Extract the (X, Y) coordinate from the center of the cell holding the provided text.  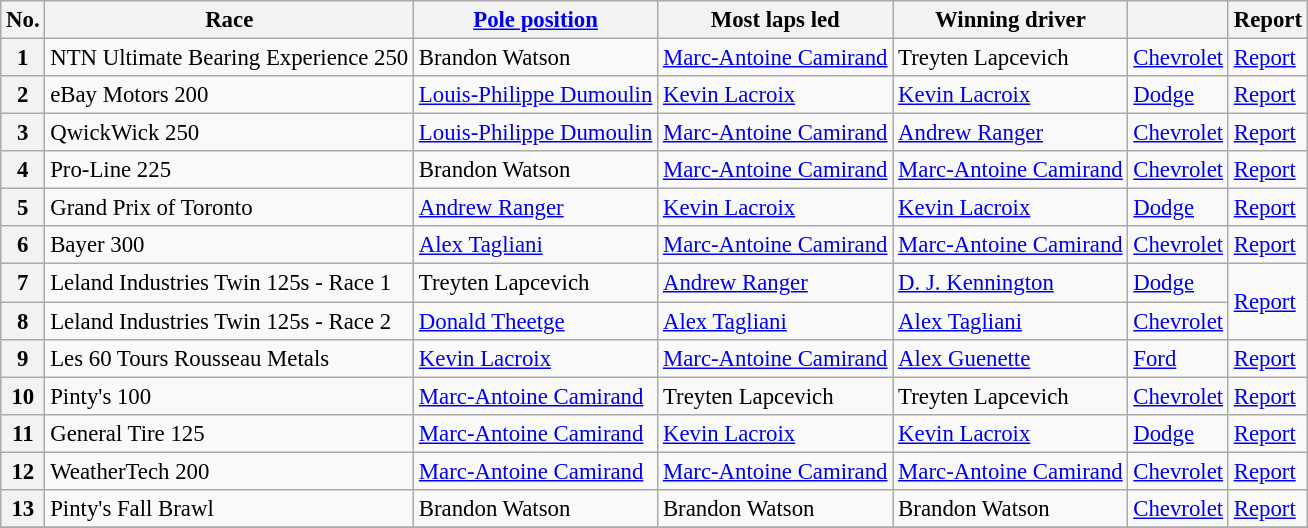
General Tire 125 (230, 433)
11 (23, 433)
8 (23, 321)
Ford (1178, 358)
WeatherTech 200 (230, 471)
7 (23, 283)
Alex Guenette (1010, 358)
2 (23, 95)
Leland Industries Twin 125s - Race 1 (230, 283)
4 (23, 170)
Donald Theetge (536, 321)
eBay Motors 200 (230, 95)
10 (23, 396)
Winning driver (1010, 20)
D. J. Kennington (1010, 283)
12 (23, 471)
Pinty's Fall Brawl (230, 509)
Grand Prix of Toronto (230, 208)
Race (230, 20)
QwickWick 250 (230, 133)
NTN Ultimate Bearing Experience 250 (230, 58)
Les 60 Tours Rousseau Metals (230, 358)
6 (23, 245)
1 (23, 58)
9 (23, 358)
Bayer 300 (230, 245)
Pinty's 100 (230, 396)
13 (23, 509)
5 (23, 208)
Pro-Line 225 (230, 170)
Leland Industries Twin 125s - Race 2 (230, 321)
Most laps led (776, 20)
No. (23, 20)
3 (23, 133)
Pole position (536, 20)
